Locate the cell with the specified text and output its (x, y) center coordinate. 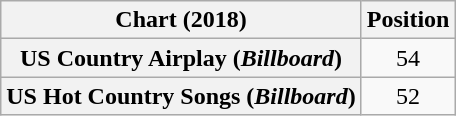
US Country Airplay (Billboard) (181, 58)
54 (408, 58)
US Hot Country Songs (Billboard) (181, 96)
Chart (2018) (181, 20)
52 (408, 96)
Position (408, 20)
